Detect which cell encompasses the target text, then output its (X, Y) center coordinate. 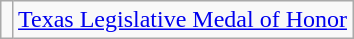
Texas Legislative Medal of Honor (183, 20)
